Detect which cell encompasses the target text, then output its (X, Y) center coordinate. 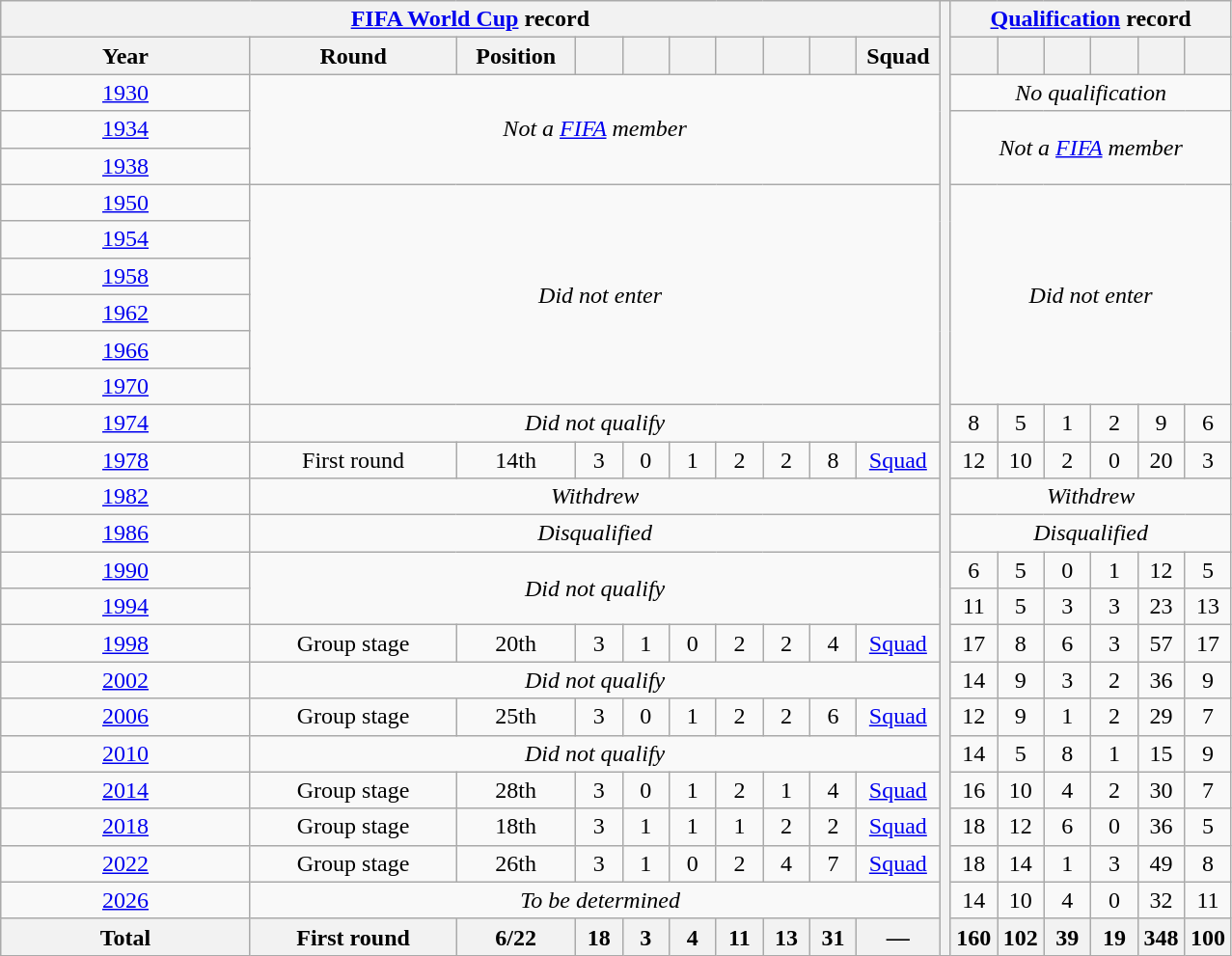
1998 (125, 643)
25th (516, 717)
Qualification record (1090, 19)
102 (1021, 937)
16 (974, 790)
Year (125, 56)
23 (1162, 607)
2014 (125, 790)
1950 (125, 203)
1994 (125, 607)
26th (516, 863)
Total (125, 937)
2026 (125, 900)
29 (1162, 717)
2006 (125, 717)
2022 (125, 863)
2010 (125, 753)
Round (353, 56)
1970 (125, 386)
39 (1067, 937)
1986 (125, 533)
To be determined (600, 900)
31 (834, 937)
160 (974, 937)
2002 (125, 680)
20 (1162, 460)
2018 (125, 827)
— (898, 937)
14th (516, 460)
1990 (125, 570)
1978 (125, 460)
1958 (125, 276)
1954 (125, 239)
1974 (125, 423)
57 (1162, 643)
1930 (125, 93)
6/22 (516, 937)
Position (516, 56)
18th (516, 827)
28th (516, 790)
1938 (125, 166)
15 (1162, 753)
1962 (125, 313)
49 (1162, 863)
20th (516, 643)
1934 (125, 129)
19 (1115, 937)
FIFA World Cup record (471, 19)
1966 (125, 349)
1982 (125, 497)
30 (1162, 790)
348 (1162, 937)
32 (1162, 900)
100 (1208, 937)
No qualification (1090, 93)
